Detect which cell encompasses the target text, then output its (X, Y) center coordinate. 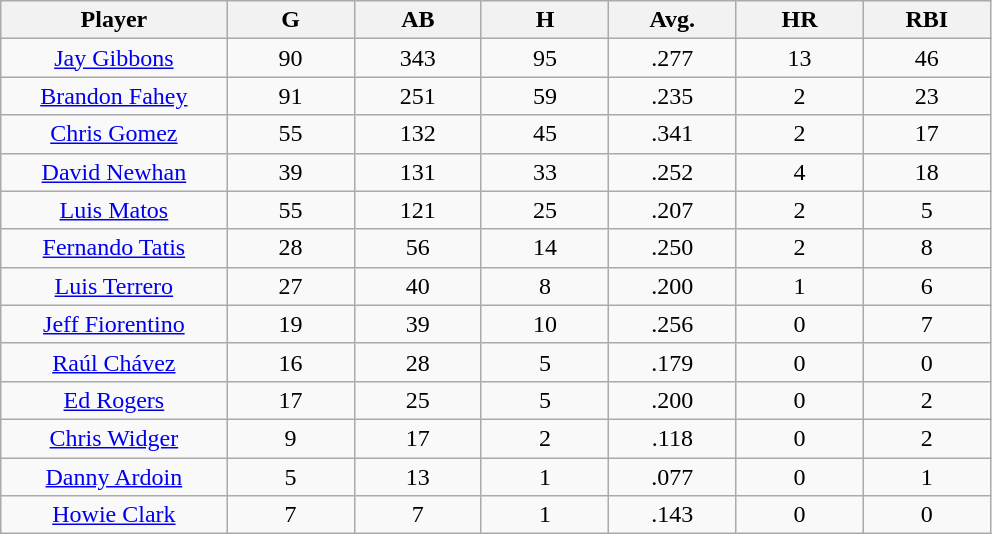
10 (544, 324)
Howie Clark (114, 515)
16 (290, 362)
14 (544, 248)
40 (418, 286)
251 (418, 96)
91 (290, 96)
Danny Ardoin (114, 477)
H (544, 20)
.207 (672, 210)
23 (926, 96)
46 (926, 58)
Luis Matos (114, 210)
.118 (672, 438)
.256 (672, 324)
18 (926, 172)
Chris Gomez (114, 134)
Brandon Fahey (114, 96)
4 (800, 172)
Avg. (672, 20)
.250 (672, 248)
AB (418, 20)
121 (418, 210)
Luis Terrero (114, 286)
.235 (672, 96)
Ed Rogers (114, 400)
HR (800, 20)
Raúl Chávez (114, 362)
Chris Widger (114, 438)
131 (418, 172)
Jay Gibbons (114, 58)
David Newhan (114, 172)
343 (418, 58)
Fernando Tatis (114, 248)
G (290, 20)
90 (290, 58)
RBI (926, 20)
.077 (672, 477)
19 (290, 324)
56 (418, 248)
Player (114, 20)
.252 (672, 172)
.341 (672, 134)
95 (544, 58)
.179 (672, 362)
59 (544, 96)
9 (290, 438)
Jeff Fiorentino (114, 324)
6 (926, 286)
.143 (672, 515)
.277 (672, 58)
27 (290, 286)
45 (544, 134)
33 (544, 172)
132 (418, 134)
